Provide the (x, y) coordinate of the cell's center where the given text is located.  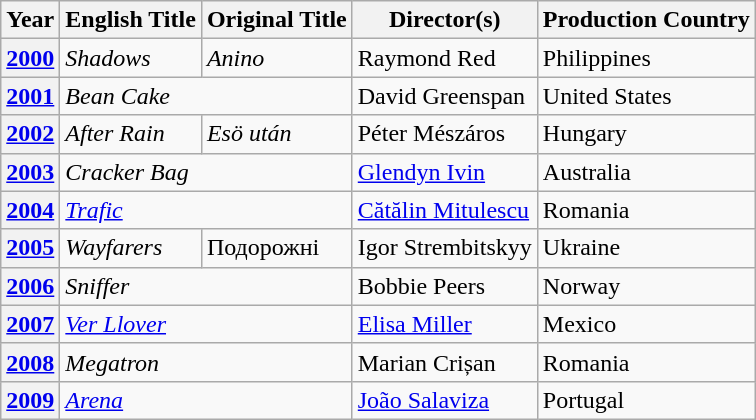
Igor Strembitskyy (444, 248)
Director(s) (444, 20)
2002 (30, 134)
Hungary (646, 134)
Original Title (276, 20)
Trafic (206, 210)
Ukraine (646, 248)
After Rain (131, 134)
2004 (30, 210)
Péter Mészáros (444, 134)
2005 (30, 248)
2003 (30, 172)
2008 (30, 362)
Production Country (646, 20)
Anino (276, 58)
Marian Crișan (444, 362)
Ver Llover (206, 324)
Shadows (131, 58)
2006 (30, 286)
Raymond Red (444, 58)
David Greenspan (444, 96)
English Title (131, 20)
Wayfarers (131, 248)
Year (30, 20)
Glendyn Ivin (444, 172)
Norway (646, 286)
João Salaviza (444, 400)
Elisa Miller (444, 324)
Cătălin Mitulescu (444, 210)
Australia (646, 172)
2001 (30, 96)
Esö után (276, 134)
2007 (30, 324)
Подорожні (276, 248)
Philippines (646, 58)
Sniffer (206, 286)
2009 (30, 400)
Portugal (646, 400)
Bobbie Peers (444, 286)
United States (646, 96)
Cracker Bag (206, 172)
2000 (30, 58)
Megatron (206, 362)
Arena (206, 400)
Mexico (646, 324)
Bean Cake (206, 96)
